Find where the given text appears and provide that cell's center as [X, Y] coordinate. 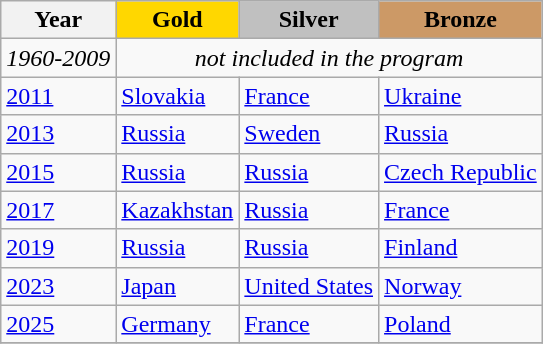
Gold [178, 20]
Ukraine [461, 96]
Year [58, 20]
2023 [58, 286]
Silver [309, 20]
Japan [178, 286]
Bronze [461, 20]
2013 [58, 134]
2025 [58, 324]
Kazakhstan [178, 210]
2017 [58, 210]
Norway [461, 286]
Finland [461, 248]
2015 [58, 172]
Sweden [309, 134]
Czech Republic [461, 172]
2019 [58, 248]
Germany [178, 324]
2011 [58, 96]
1960-2009 [58, 58]
Slovakia [178, 96]
not included in the program [329, 58]
Poland [461, 324]
United States [309, 286]
